Return [X, Y] of the center of cell containing provided text 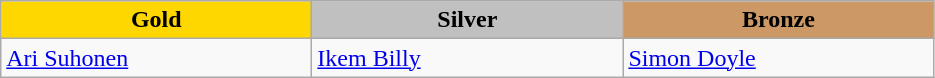
Bronze [778, 20]
Silver [468, 20]
Ikem Billy [468, 58]
Simon Doyle [778, 58]
Gold [156, 20]
Ari Suhonen [156, 58]
